Return [X, Y] of the center of cell containing provided text 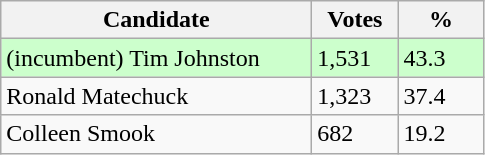
19.2 [441, 134]
% [441, 20]
43.3 [441, 58]
Ronald Matechuck [156, 96]
(incumbent) Tim Johnston [156, 58]
682 [355, 134]
37.4 [441, 96]
Candidate [156, 20]
1,323 [355, 96]
1,531 [355, 58]
Colleen Smook [156, 134]
Votes [355, 20]
